Provide the [x, y] coordinate of the cell's center where the given text is located.  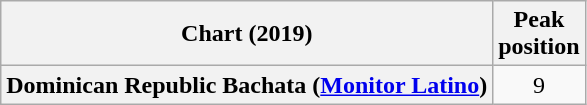
Chart (2019) [247, 34]
Peakposition [539, 34]
Dominican Republic Bachata (Monitor Latino) [247, 85]
9 [539, 85]
